Return (x, y) of the center of cell containing provided text 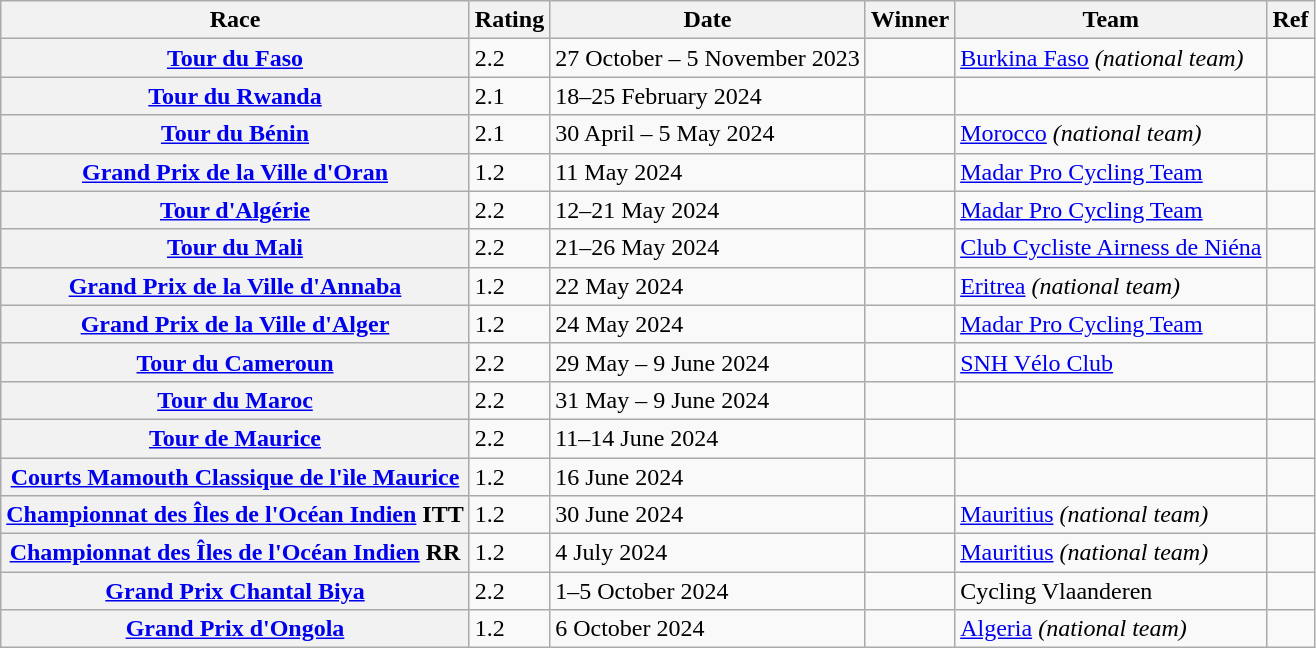
Tour de Maurice (236, 438)
30 June 2024 (708, 515)
31 May – 9 June 2024 (708, 400)
11 May 2024 (708, 172)
24 May 2024 (708, 324)
Tour du Mali (236, 248)
4 July 2024 (708, 553)
Morocco (national team) (1111, 134)
11–14 June 2024 (708, 438)
SNH Vélo Club (1111, 362)
Burkina Faso (national team) (1111, 58)
Eritrea (national team) (1111, 286)
30 April – 5 May 2024 (708, 134)
Algeria (national team) (1111, 629)
12–21 May 2024 (708, 210)
Tour du Maroc (236, 400)
Winner (910, 20)
Grand Prix d'Ongola (236, 629)
Rating (509, 20)
Date (708, 20)
27 October – 5 November 2023 (708, 58)
Grand Prix de la Ville d'Annaba (236, 286)
Race (236, 20)
Tour du Faso (236, 58)
Team (1111, 20)
18–25 February 2024 (708, 96)
Tour du Cameroun (236, 362)
Tour du Bénin (236, 134)
Cycling Vlaanderen (1111, 591)
22 May 2024 (708, 286)
Tour d'Algérie (236, 210)
Courts Mamouth Classique de l'ìle Maurice (236, 477)
Tour du Rwanda (236, 96)
Ref (1290, 20)
1–5 October 2024 (708, 591)
Grand Prix de la Ville d'Alger (236, 324)
16 June 2024 (708, 477)
6 October 2024 (708, 629)
Grand Prix Chantal Biya (236, 591)
Club Cycliste Airness de Niéna (1111, 248)
29 May – 9 June 2024 (708, 362)
Championnat des Îles de l'Océan Indien RR (236, 553)
Championnat des Îles de l'Océan Indien ITT (236, 515)
Grand Prix de la Ville d'Oran (236, 172)
21–26 May 2024 (708, 248)
